Detect which cell encompasses the target text, then output its [x, y] center coordinate. 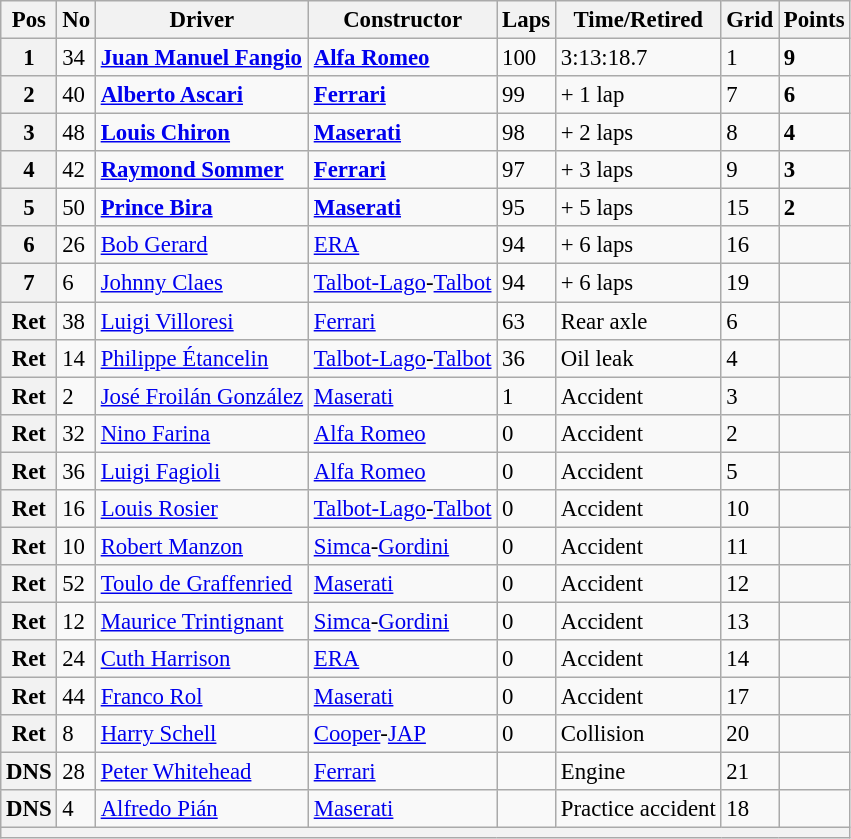
50 [76, 208]
Bob Gerard [202, 245]
32 [76, 433]
Franco Rol [202, 697]
38 [76, 321]
48 [76, 133]
40 [76, 95]
Grid [750, 20]
17 [750, 697]
Driver [202, 20]
24 [76, 659]
19 [750, 283]
Nino Farina [202, 433]
+ 1 lap [639, 95]
Juan Manuel Fangio [202, 58]
Raymond Sommer [202, 170]
Luigi Fagioli [202, 471]
Cooper-JAP [402, 734]
Engine [639, 772]
Prince Bira [202, 208]
52 [76, 584]
Harry Schell [202, 734]
3:13:18.7 [639, 58]
97 [526, 170]
Alfredo Pián [202, 809]
42 [76, 170]
26 [76, 245]
Oil leak [639, 358]
98 [526, 133]
Practice accident [639, 809]
20 [750, 734]
28 [76, 772]
13 [750, 621]
+ 5 laps [639, 208]
José Froilán González [202, 396]
95 [526, 208]
Time/Retired [639, 20]
Collision [639, 734]
100 [526, 58]
Constructor [402, 20]
44 [76, 697]
Peter Whitehead [202, 772]
Alberto Ascari [202, 95]
Maurice Trintignant [202, 621]
Points [814, 20]
Philippe Étancelin [202, 358]
Laps [526, 20]
Robert Manzon [202, 546]
21 [750, 772]
No [76, 20]
+ 2 laps [639, 133]
18 [750, 809]
34 [76, 58]
Pos [29, 20]
Toulo de Graffenried [202, 584]
99 [526, 95]
Rear axle [639, 321]
63 [526, 321]
Luigi Villoresi [202, 321]
Cuth Harrison [202, 659]
+ 3 laps [639, 170]
15 [750, 208]
Louis Chiron [202, 133]
Johnny Claes [202, 283]
Louis Rosier [202, 509]
11 [750, 546]
